For the text-containing cell, return its midpoint in [x, y] coordinate format. 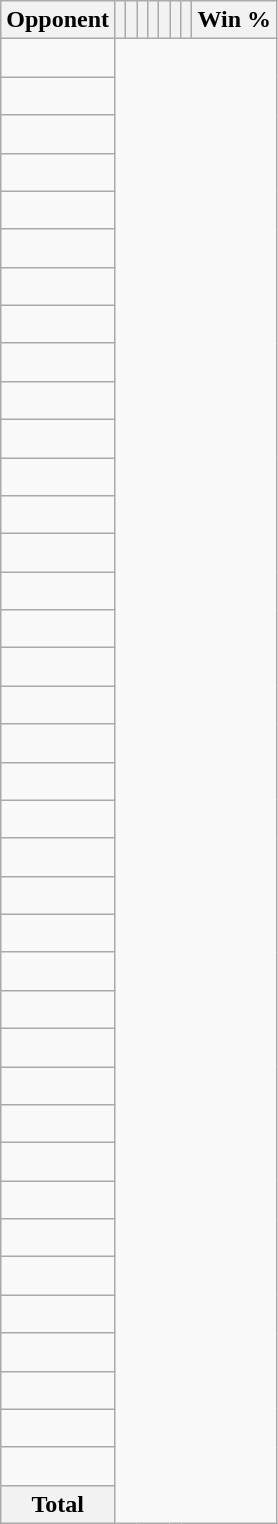
Total [58, 1504]
Win % [234, 20]
Opponent [58, 20]
